Extract the [X, Y] coordinate from the center of the cell holding the provided text.  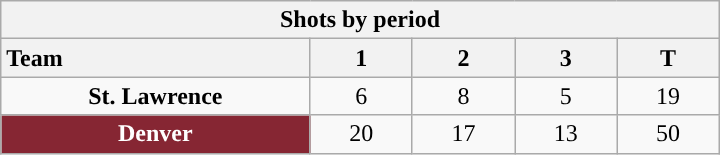
1 [361, 58]
Team [156, 58]
20 [361, 134]
5 [566, 96]
3 [566, 58]
Shots by period [360, 20]
Denver [156, 134]
St. Lawrence [156, 96]
17 [463, 134]
8 [463, 96]
50 [668, 134]
T [668, 58]
13 [566, 134]
6 [361, 96]
19 [668, 96]
2 [463, 58]
